Determine the (X, Y) coordinate at the center of the cell enclosing the given text.  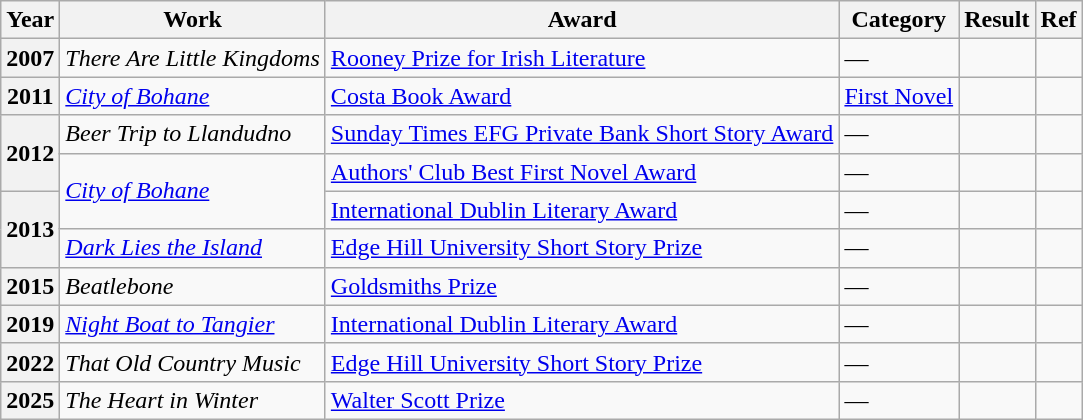
The Heart in Winter (193, 400)
Beer Trip to Llandudno (193, 134)
First Novel (899, 96)
Goldsmiths Prize (582, 286)
There Are Little Kingdoms (193, 58)
2011 (30, 96)
Night Boat to Tangier (193, 324)
2022 (30, 362)
Walter Scott Prize (582, 400)
Category (899, 20)
2019 (30, 324)
2025 (30, 400)
Sunday Times EFG Private Bank Short Story Award (582, 134)
2013 (30, 229)
2007 (30, 58)
Result (997, 20)
Rooney Prize for Irish Literature (582, 58)
Award (582, 20)
Dark Lies the Island (193, 248)
Beatlebone (193, 286)
2015 (30, 286)
Year (30, 20)
Authors' Club Best First Novel Award (582, 172)
Ref (1058, 20)
2012 (30, 153)
Work (193, 20)
That Old Country Music (193, 362)
Costa Book Award (582, 96)
